Return the [x, y] coordinate for the center point of the cell that contains the specified text.  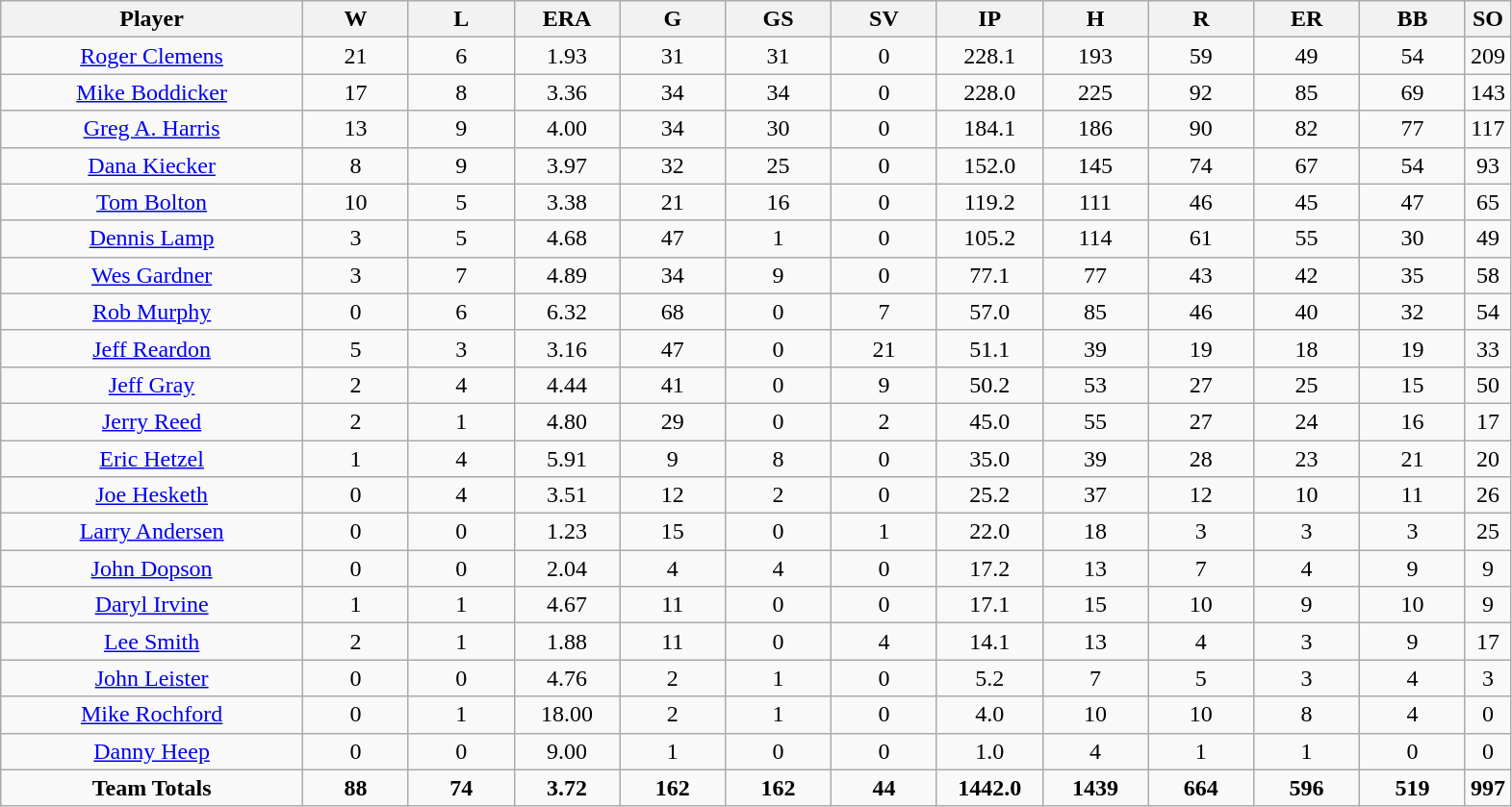
111 [1095, 202]
35 [1413, 275]
37 [1095, 495]
L [461, 19]
90 [1201, 129]
664 [1201, 788]
H [1095, 19]
SO [1488, 19]
88 [355, 788]
John Dopson [152, 568]
18.00 [567, 715]
117 [1488, 129]
45 [1307, 202]
Lee Smith [152, 642]
Wes Gardner [152, 275]
17.2 [989, 568]
Dana Kiecker [152, 165]
4.0 [989, 715]
40 [1307, 312]
53 [1095, 385]
1.23 [567, 532]
Jerry Reed [152, 421]
33 [1488, 348]
69 [1413, 92]
G [673, 19]
193 [1095, 56]
4.89 [567, 275]
61 [1201, 239]
6.32 [567, 312]
R [1201, 19]
43 [1201, 275]
58 [1488, 275]
Roger Clemens [152, 56]
228.1 [989, 56]
ER [1307, 19]
3.51 [567, 495]
3.38 [567, 202]
29 [673, 421]
SV [884, 19]
3.36 [567, 92]
184.1 [989, 129]
Daryl Irvine [152, 605]
1.93 [567, 56]
209 [1488, 56]
42 [1307, 275]
28 [1201, 459]
114 [1095, 239]
GS [779, 19]
Jeff Reardon [152, 348]
John Leister [152, 678]
1.0 [989, 751]
519 [1413, 788]
35.0 [989, 459]
4.67 [567, 605]
67 [1307, 165]
1442.0 [989, 788]
20 [1488, 459]
W [355, 19]
5.91 [567, 459]
Mike Boddicker [152, 92]
50.2 [989, 385]
1.88 [567, 642]
4.68 [567, 239]
Larry Andersen [152, 532]
3.72 [567, 788]
82 [1307, 129]
228.0 [989, 92]
92 [1201, 92]
17.1 [989, 605]
145 [1095, 165]
Dennis Lamp [152, 239]
68 [673, 312]
22.0 [989, 532]
Danny Heep [152, 751]
4.44 [567, 385]
26 [1488, 495]
Mike Rochford [152, 715]
997 [1488, 788]
119.2 [989, 202]
9.00 [567, 751]
1439 [1095, 788]
51.1 [989, 348]
5.2 [989, 678]
Rob Murphy [152, 312]
225 [1095, 92]
23 [1307, 459]
596 [1307, 788]
Greg A. Harris [152, 129]
105.2 [989, 239]
41 [673, 385]
50 [1488, 385]
ERA [567, 19]
65 [1488, 202]
Tom Bolton [152, 202]
77.1 [989, 275]
24 [1307, 421]
44 [884, 788]
Team Totals [152, 788]
93 [1488, 165]
59 [1201, 56]
57.0 [989, 312]
Player [152, 19]
4.76 [567, 678]
BB [1413, 19]
3.97 [567, 165]
3.16 [567, 348]
152.0 [989, 165]
Eric Hetzel [152, 459]
14.1 [989, 642]
IP [989, 19]
2.04 [567, 568]
Jeff Gray [152, 385]
186 [1095, 129]
45.0 [989, 421]
4.80 [567, 421]
143 [1488, 92]
25.2 [989, 495]
Joe Hesketh [152, 495]
4.00 [567, 129]
